Identify which cell holds the provided text, then report its (x, y) central coordinate. 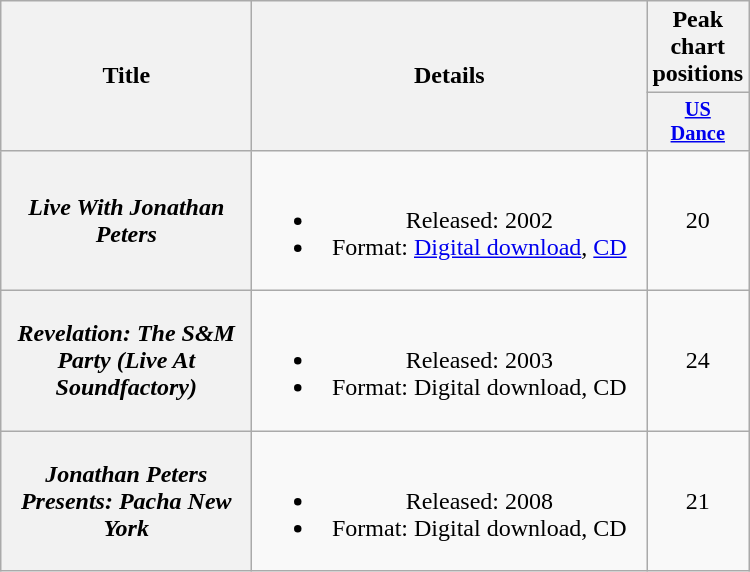
Live With Jonathan Peters (126, 220)
Jonathan Peters Presents: Pacha New York (126, 501)
Released: 2003Format: Digital download, CD (450, 361)
Released: 2008Format: Digital download, CD (450, 501)
Peak chart positions (698, 47)
20 (698, 220)
Details (450, 76)
USDance (698, 122)
24 (698, 361)
Title (126, 76)
Released: 2002Format: Digital download, CD (450, 220)
Revelation: The S&M Party (Live At Soundfactory) (126, 361)
21 (698, 501)
